Pinpoint the cell where the given text exists, returning its (x, y) midpoint coordinate. 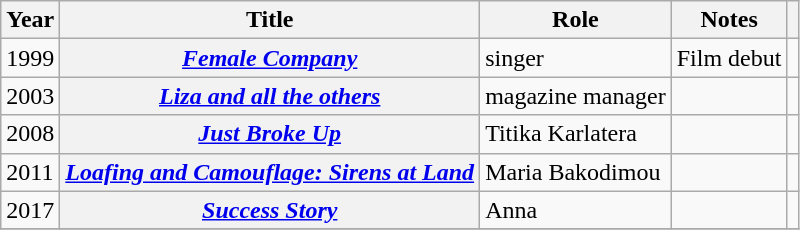
Liza and all the others (270, 96)
Loafing and Camouflage: Sirens at Land (270, 172)
2017 (30, 210)
Female Company (270, 58)
Title (270, 20)
Notes (729, 20)
2003 (30, 96)
Success Story (270, 210)
2008 (30, 134)
magazine manager (576, 96)
Role (576, 20)
2011 (30, 172)
Anna (576, 210)
1999 (30, 58)
Year (30, 20)
Film debut (729, 58)
Just Broke Up (270, 134)
singer (576, 58)
Titika Karlatera (576, 134)
Maria Bakodimou (576, 172)
